Extract the [x, y] coordinate from the center of the cell holding the provided text.  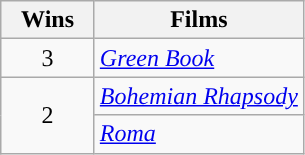
Films [198, 20]
2 [48, 115]
3 [48, 58]
Wins [48, 20]
Green Book [198, 58]
Roma [198, 134]
Bohemian Rhapsody [198, 96]
